Output the [x, y] coordinate of the center of the cell containing the given text.  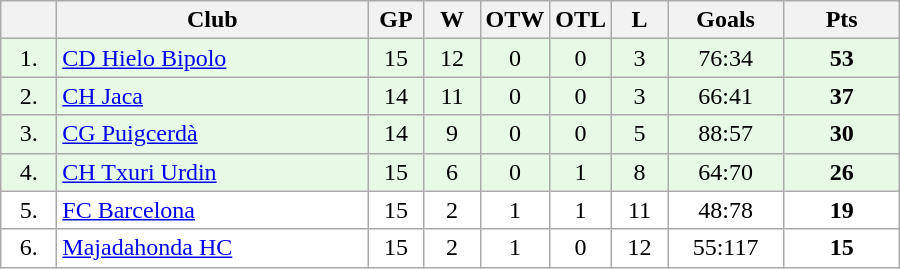
Majadahonda HC [212, 248]
55:117 [726, 248]
W [452, 20]
CD Hielo Bipolo [212, 58]
Goals [726, 20]
6. [29, 248]
1. [29, 58]
5. [29, 210]
L [640, 20]
Pts [842, 20]
66:41 [726, 96]
76:34 [726, 58]
CH Txuri Urdin [212, 172]
64:70 [726, 172]
OTL [581, 20]
6 [452, 172]
9 [452, 134]
FC Barcelona [212, 210]
2. [29, 96]
53 [842, 58]
88:57 [726, 134]
3. [29, 134]
OTW [515, 20]
37 [842, 96]
CG Puigcerdà [212, 134]
5 [640, 134]
Club [212, 20]
48:78 [726, 210]
CH Jaca [212, 96]
26 [842, 172]
4. [29, 172]
30 [842, 134]
8 [640, 172]
GP [396, 20]
19 [842, 210]
